Output the [X, Y] coordinate of the center of the cell containing the given text.  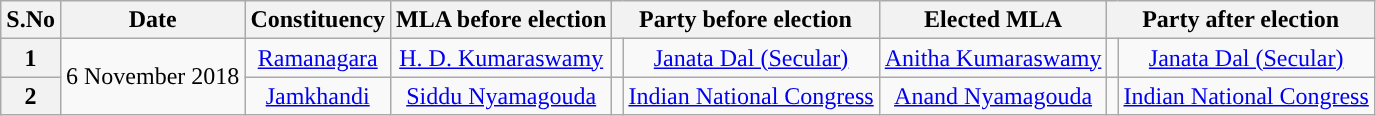
Anand Nyamagouda [993, 96]
S.No [31, 20]
Siddu Nyamagouda [502, 96]
1 [31, 58]
Elected MLA [993, 20]
MLA before election [502, 20]
Date [152, 20]
Constituency [318, 20]
Anitha Kumaraswamy [993, 58]
2 [31, 96]
Ramanagara [318, 58]
Party after election [1240, 20]
H. D. Kumaraswamy [502, 58]
Party before election [746, 20]
6 November 2018 [152, 77]
Jamkhandi [318, 96]
